Pinpoint the cell where the given text exists, returning its (x, y) midpoint coordinate. 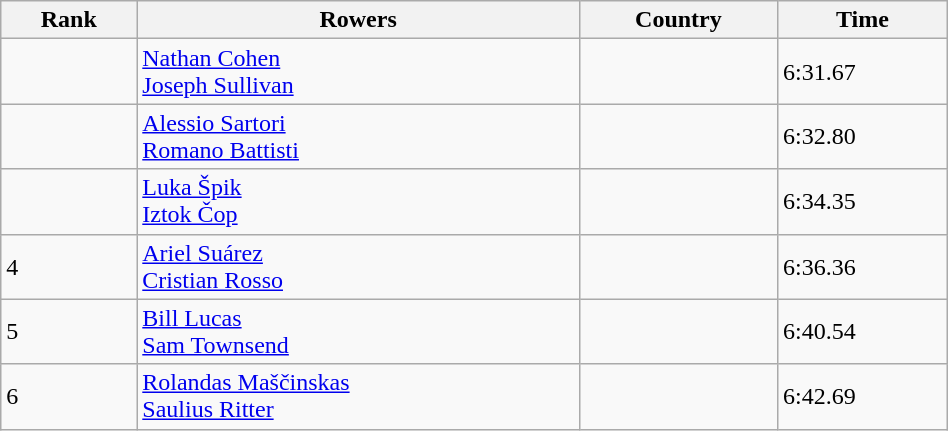
Alessio SartoriRomano Battisti (358, 136)
6 (69, 396)
Time (862, 20)
5 (69, 332)
4 (69, 266)
6:32.80 (862, 136)
6:36.36 (862, 266)
Nathan CohenJoseph Sullivan (358, 72)
Rowers (358, 20)
6:31.67 (862, 72)
Country (678, 20)
Rolandas MaščinskasSaulius Ritter (358, 396)
6:42.69 (862, 396)
Bill LucasSam Townsend (358, 332)
6:40.54 (862, 332)
Ariel SuárezCristian Rosso (358, 266)
6:34.35 (862, 202)
Rank (69, 20)
Luka ŠpikIztok Čop (358, 202)
